Extract the (X, Y) coordinate from the center of the cell holding the provided text.  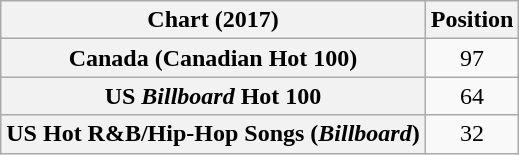
64 (472, 96)
97 (472, 58)
Chart (2017) (213, 20)
32 (472, 134)
US Billboard Hot 100 (213, 96)
Position (472, 20)
US Hot R&B/Hip-Hop Songs (Billboard) (213, 134)
Canada (Canadian Hot 100) (213, 58)
